Extract the (x, y) coordinate from the center of the cell holding the provided text.  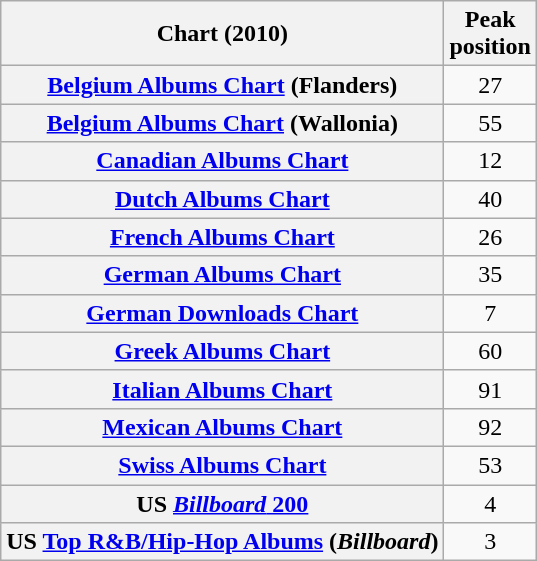
Dutch Albums Chart (222, 199)
German Albums Chart (222, 275)
35 (490, 275)
US Top R&B/Hip-Hop Albums (Billboard) (222, 542)
Belgium Albums Chart (Flanders) (222, 85)
27 (490, 85)
German Downloads Chart (222, 313)
Canadian Albums Chart (222, 161)
91 (490, 389)
French Albums Chart (222, 237)
12 (490, 161)
Chart (2010) (222, 34)
92 (490, 427)
Italian Albums Chart (222, 389)
7 (490, 313)
53 (490, 465)
3 (490, 542)
26 (490, 237)
Mexican Albums Chart (222, 427)
40 (490, 199)
60 (490, 351)
Belgium Albums Chart (Wallonia) (222, 123)
Greek Albums Chart (222, 351)
55 (490, 123)
Swiss Albums Chart (222, 465)
US Billboard 200 (222, 503)
Peakposition (490, 34)
4 (490, 503)
